Return the (X, Y) coordinate for the center point of the cell that contains the specified text.  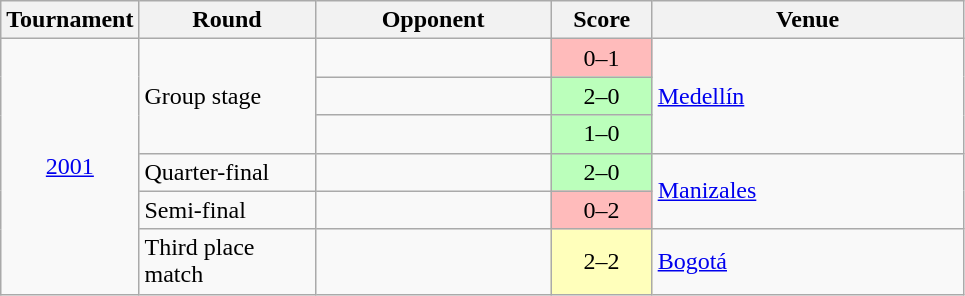
Semi-final (227, 210)
Group stage (227, 96)
Quarter-final (227, 172)
Round (227, 20)
Score (602, 20)
Opponent (433, 20)
0–1 (602, 58)
Third place match (227, 262)
2001 (70, 166)
Tournament (70, 20)
Manizales (808, 191)
Medellín (808, 96)
1–0 (602, 134)
2–2 (602, 262)
Bogotá (808, 262)
Venue (808, 20)
0–2 (602, 210)
